Determine the [x, y] coordinate at the center of the cell enclosing the given text.  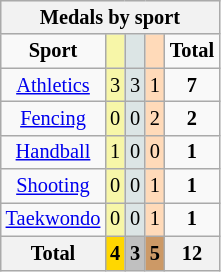
Handball [54, 152]
4 [115, 253]
Athletics [54, 85]
5 [155, 253]
12 [192, 253]
Shooting [54, 186]
Fencing [54, 118]
Taekwondo [54, 219]
Medals by sport [110, 17]
Sport [54, 51]
7 [192, 85]
